Return (x, y) of the center of cell containing provided text 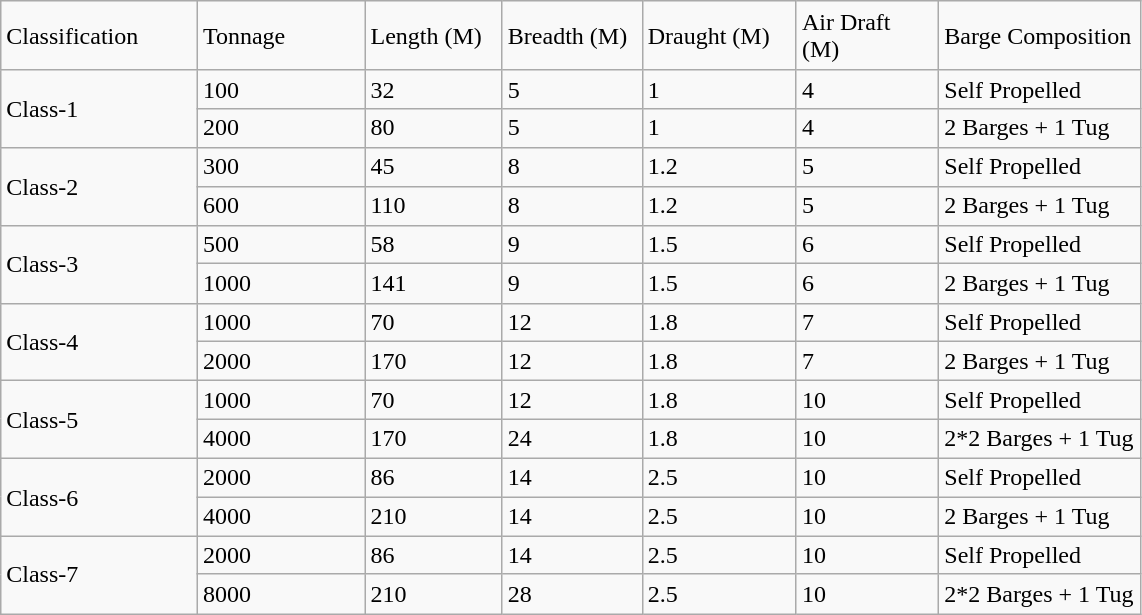
Class-5 (100, 420)
Tonnage (281, 36)
Class-7 (100, 575)
80 (434, 128)
Class-2 (100, 187)
300 (281, 167)
45 (434, 167)
Air Draft (M) (867, 36)
600 (281, 206)
100 (281, 89)
28 (572, 594)
141 (434, 284)
110 (434, 206)
24 (572, 439)
Class-6 (100, 497)
8000 (281, 594)
500 (281, 245)
Class-3 (100, 265)
Barge Composition (1040, 36)
Length (M) (434, 36)
Classification (100, 36)
Class-1 (100, 109)
Draught (M) (719, 36)
32 (434, 89)
Class-4 (100, 342)
58 (434, 245)
200 (281, 128)
Breadth (M) (572, 36)
